Capture the cell that displays the provided text and extract its (X, Y) central coordinate. 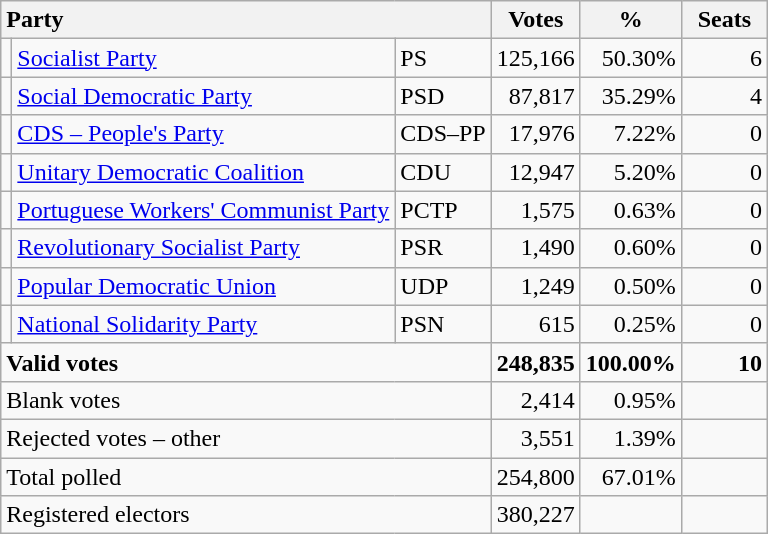
% (630, 20)
125,166 (536, 58)
1,575 (536, 210)
67.01% (630, 477)
100.00% (630, 362)
Social Democratic Party (204, 96)
0.60% (630, 248)
4 (724, 96)
5.20% (630, 172)
PSD (443, 96)
Revolutionary Socialist Party (204, 248)
3,551 (536, 438)
1,490 (536, 248)
615 (536, 324)
50.30% (630, 58)
Blank votes (246, 400)
Party (246, 20)
National Solidarity Party (204, 324)
0.25% (630, 324)
0.63% (630, 210)
0.95% (630, 400)
254,800 (536, 477)
Valid votes (246, 362)
PSR (443, 248)
1.39% (630, 438)
Portuguese Workers' Communist Party (204, 210)
17,976 (536, 134)
PS (443, 58)
UDP (443, 286)
87,817 (536, 96)
Socialist Party (204, 58)
7.22% (630, 134)
35.29% (630, 96)
380,227 (536, 515)
Rejected votes – other (246, 438)
10 (724, 362)
Registered electors (246, 515)
Seats (724, 20)
CDS–PP (443, 134)
0.50% (630, 286)
248,835 (536, 362)
CDU (443, 172)
Votes (536, 20)
CDS – People's Party (204, 134)
Unitary Democratic Coalition (204, 172)
1,249 (536, 286)
PCTP (443, 210)
Popular Democratic Union (204, 286)
6 (724, 58)
12,947 (536, 172)
Total polled (246, 477)
2,414 (536, 400)
PSN (443, 324)
